Scan for the cell matching the given text and deliver its [X, Y] coordinate at center. 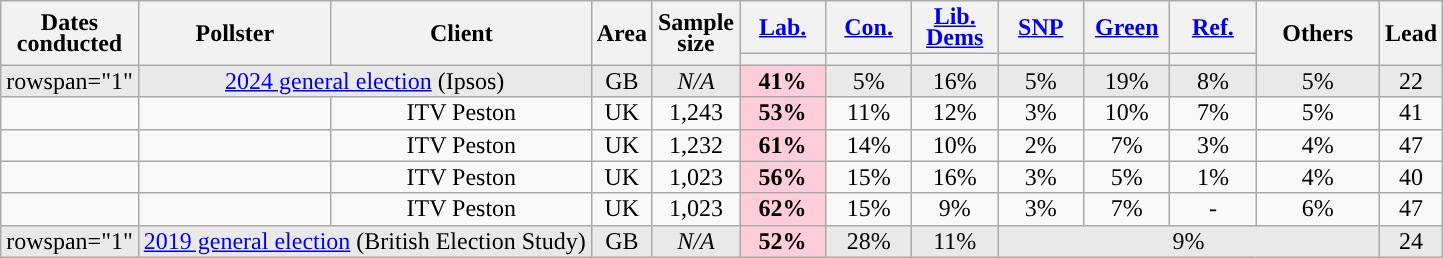
8% [1213, 81]
19% [1127, 81]
Area [622, 33]
2019 general election (British Election Study) [364, 241]
Green [1127, 28]
Ref. [1213, 28]
28% [869, 241]
6% [1318, 209]
Datesconducted [70, 33]
41% [783, 81]
2024 general election (Ipsos) [364, 81]
Others [1318, 33]
Samplesize [696, 33]
22 [1410, 81]
1% [1213, 177]
2% [1041, 145]
52% [783, 241]
53% [783, 113]
1,232 [696, 145]
Con. [869, 28]
40 [1410, 177]
1,243 [696, 113]
SNP [1041, 28]
Lead [1410, 33]
Client [461, 33]
Pollster [234, 33]
Lib. Dems [955, 28]
62% [783, 209]
Lab. [783, 28]
24 [1410, 241]
41 [1410, 113]
14% [869, 145]
61% [783, 145]
12% [955, 113]
- [1213, 209]
56% [783, 177]
